Return the (X, Y) coordinate for the center point of the cell that contains the specified text.  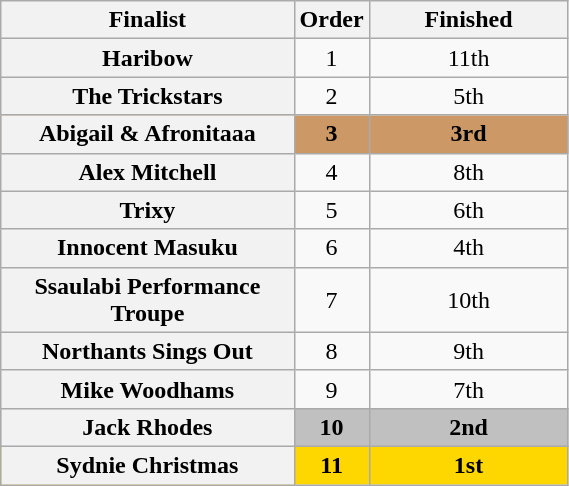
9th (468, 351)
8th (468, 172)
Finished (468, 20)
8 (332, 351)
11th (468, 58)
4th (468, 248)
Alex Mitchell (148, 172)
Mike Woodhams (148, 389)
Abigail & Afronitaaa (148, 134)
10 (332, 427)
9 (332, 389)
Finalist (148, 20)
2nd (468, 427)
The Trickstars (148, 96)
Northants Sings Out (148, 351)
7 (332, 300)
7th (468, 389)
Haribow (148, 58)
10th (468, 300)
3rd (468, 134)
5 (332, 210)
1 (332, 58)
1st (468, 465)
Ssaulabi Performance Troupe (148, 300)
4 (332, 172)
6th (468, 210)
Innocent Masuku (148, 248)
Order (332, 20)
2 (332, 96)
Sydnie Christmas (148, 465)
3 (332, 134)
Trixy (148, 210)
6 (332, 248)
11 (332, 465)
Jack Rhodes (148, 427)
5th (468, 96)
